Detect which cell encompasses the target text, then output its (X, Y) center coordinate. 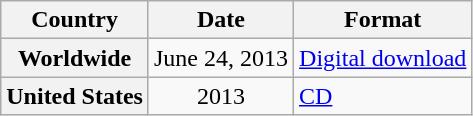
Worldwide (75, 58)
CD (383, 96)
United States (75, 96)
Date (220, 20)
Format (383, 20)
June 24, 2013 (220, 58)
Digital download (383, 58)
2013 (220, 96)
Country (75, 20)
